Extract the [X, Y] coordinate from the center of the cell holding the provided text.  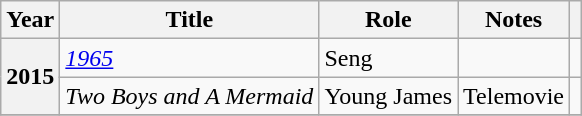
1965 [190, 58]
Notes [514, 20]
Year [30, 20]
Two Boys and A Mermaid [190, 96]
Telemovie [514, 96]
Role [388, 20]
Seng [388, 58]
Title [190, 20]
2015 [30, 77]
Young James [388, 96]
